Capture the cell that displays the provided text and extract its [X, Y] central coordinate. 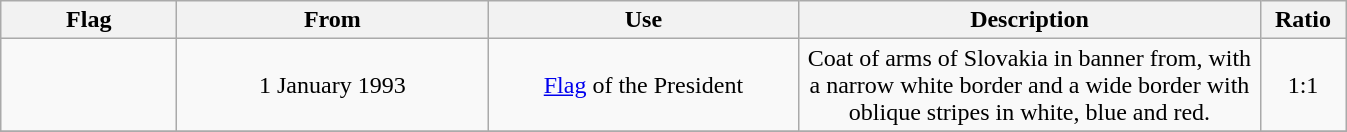
1 January 1993 [332, 85]
From [332, 20]
Ratio [1303, 20]
Flag [89, 20]
Description [1030, 20]
1:1 [1303, 85]
Coat of arms of Slovakia in banner from, with a narrow white border and a wide border with oblique stripes in white, blue and red. [1030, 85]
Use [644, 20]
Flag of the President [644, 85]
